Return (X, Y) of the center of cell containing provided text 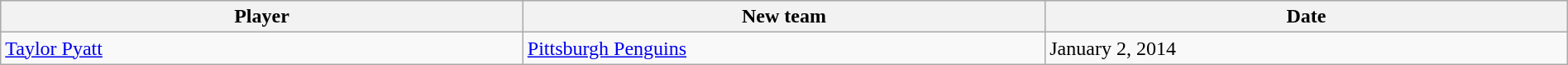
January 2, 2014 (1307, 48)
New team (784, 17)
Taylor Pyatt (262, 48)
Player (262, 17)
Date (1307, 17)
Pittsburgh Penguins (784, 48)
